Locate the cell with the specified text and output its [X, Y] center coordinate. 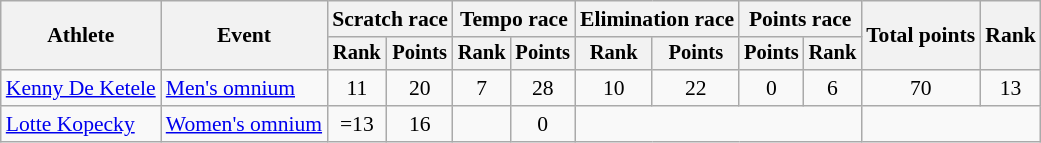
13 [1010, 88]
20 [419, 88]
Women's omnium [244, 124]
Event [244, 36]
Athlete [81, 36]
Tempo race [514, 19]
10 [614, 88]
Lotte Kopecky [81, 124]
Elimination race [657, 19]
7 [482, 88]
70 [920, 88]
Total points [920, 36]
22 [696, 88]
6 [833, 88]
=13 [356, 124]
16 [419, 124]
Points race [800, 19]
Men's omnium [244, 88]
Kenny De Ketele [81, 88]
Scratch race [390, 19]
11 [356, 88]
28 [543, 88]
